Search for the cell housing the specified text and yield its (x, y) center coordinate. 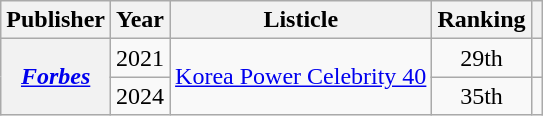
35th (482, 96)
Forbes (56, 77)
2021 (140, 58)
Year (140, 20)
2024 (140, 96)
29th (482, 58)
Korea Power Celebrity 40 (301, 77)
Ranking (482, 20)
Publisher (56, 20)
Listicle (301, 20)
